Identify which cell holds the provided text, then report its [x, y] central coordinate. 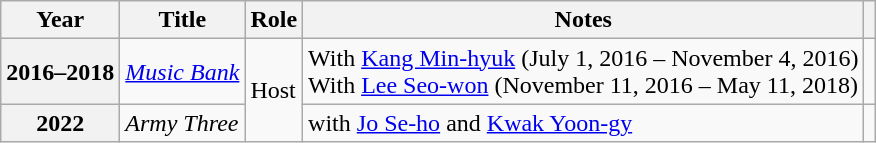
Music Bank [182, 72]
2022 [60, 123]
Notes [584, 20]
Year [60, 20]
with Jo Se-ho and Kwak Yoon-gy [584, 123]
Army Three [182, 123]
2016–2018 [60, 72]
With Kang Min-hyuk (July 1, 2016 – November 4, 2016) With Lee Seo-won (November 11, 2016 – May 11, 2018) [584, 72]
Role [274, 20]
Title [182, 20]
Host [274, 90]
